Provide the [x, y] coordinate of the cell's center where the given text is located.  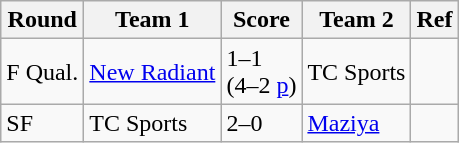
Round [42, 20]
Team 1 [152, 20]
Score [262, 20]
SF [42, 123]
Team 2 [356, 20]
Ref [434, 20]
1–1(4–2 p) [262, 72]
2–0 [262, 123]
New Radiant [152, 72]
Maziya [356, 123]
F Qual. [42, 72]
